Return the [x, y] coordinate for the center point of the cell that contains the specified text.  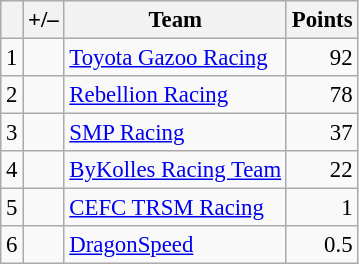
2 [12, 95]
4 [12, 170]
3 [12, 133]
Toyota Gazoo Racing [175, 58]
78 [322, 95]
SMP Racing [175, 133]
37 [322, 133]
ByKolles Racing Team [175, 170]
92 [322, 58]
6 [12, 245]
CEFC TRSM Racing [175, 208]
Rebellion Racing [175, 95]
0.5 [322, 245]
22 [322, 170]
Team [175, 20]
Points [322, 20]
5 [12, 208]
DragonSpeed [175, 245]
+/– [44, 20]
